For the text-containing cell, return its midpoint in [x, y] coordinate format. 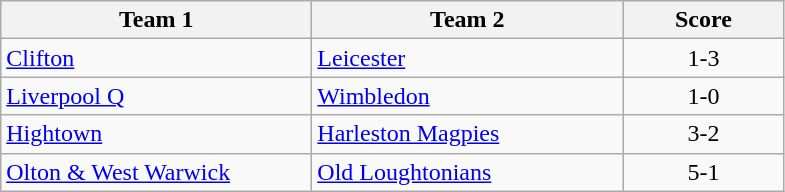
Team 1 [156, 20]
1-0 [704, 96]
Olton & West Warwick [156, 172]
3-2 [704, 134]
Wimbledon [468, 96]
Harleston Magpies [468, 134]
Clifton [156, 58]
5-1 [704, 172]
1-3 [704, 58]
Old Loughtonians [468, 172]
Liverpool Q [156, 96]
Score [704, 20]
Leicester [468, 58]
Hightown [156, 134]
Team 2 [468, 20]
